Scan for the cell matching the given text and deliver its [x, y] coordinate at center. 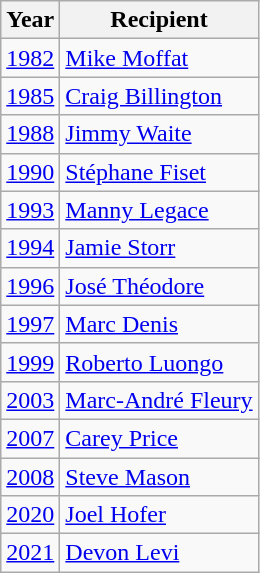
Stéphane Fiset [159, 172]
1985 [30, 96]
1997 [30, 324]
Mike Moffat [159, 58]
Devon Levi [159, 553]
2008 [30, 477]
2020 [30, 515]
2003 [30, 400]
Year [30, 20]
1988 [30, 134]
Jimmy Waite [159, 134]
2021 [30, 553]
José Théodore [159, 286]
1982 [30, 58]
Roberto Luongo [159, 362]
Marc Denis [159, 324]
1994 [30, 248]
Manny Legace [159, 210]
2007 [30, 438]
Steve Mason [159, 477]
Craig Billington [159, 96]
1990 [30, 172]
1996 [30, 286]
Jamie Storr [159, 248]
1999 [30, 362]
Recipient [159, 20]
1993 [30, 210]
Joel Hofer [159, 515]
Carey Price [159, 438]
Marc-André Fleury [159, 400]
